Identify which cell holds the provided text, then report its (X, Y) central coordinate. 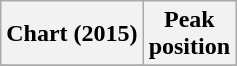
Chart (2015) (72, 34)
Peak position (189, 34)
